Identify which cell holds the provided text, then report its [X, Y] central coordinate. 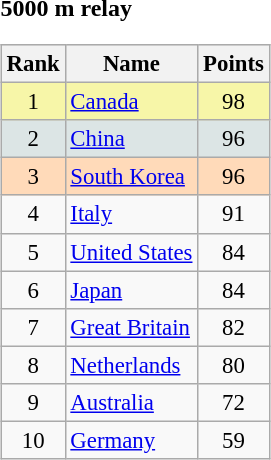
7 [33, 327]
80 [234, 365]
10 [33, 440]
3 [33, 177]
5 [33, 252]
4 [33, 214]
Germany [132, 440]
Japan [132, 290]
8 [33, 365]
China [132, 139]
Great Britain [132, 327]
72 [234, 402]
Rank [33, 64]
United States [132, 252]
91 [234, 214]
Canada [132, 102]
Australia [132, 402]
South Korea [132, 177]
1 [33, 102]
6 [33, 290]
82 [234, 327]
Netherlands [132, 365]
98 [234, 102]
2 [33, 139]
59 [234, 440]
Name [132, 64]
9 [33, 402]
Italy [132, 214]
Points [234, 64]
